Capture the cell that displays the provided text and extract its (x, y) central coordinate. 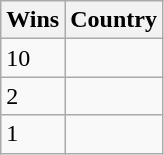
Country (114, 20)
Wins (33, 20)
2 (33, 96)
10 (33, 58)
1 (33, 134)
